Output the (x, y) coordinate of the center of the cell containing the given text.  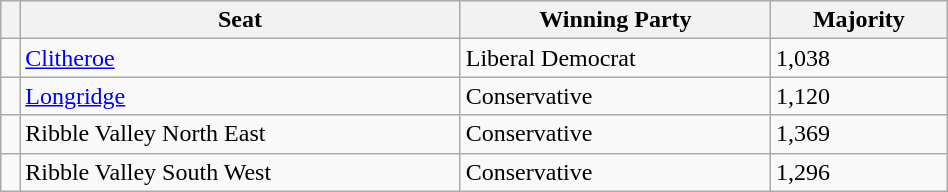
Seat (240, 20)
Longridge (240, 96)
Ribble Valley South West (240, 172)
Ribble Valley North East (240, 134)
1,120 (860, 96)
1,369 (860, 134)
1,296 (860, 172)
Clitheroe (240, 58)
Majority (860, 20)
1,038 (860, 58)
Winning Party (615, 20)
Liberal Democrat (615, 58)
